From the cell containing the given text, extract its center point as (x, y) coordinate. 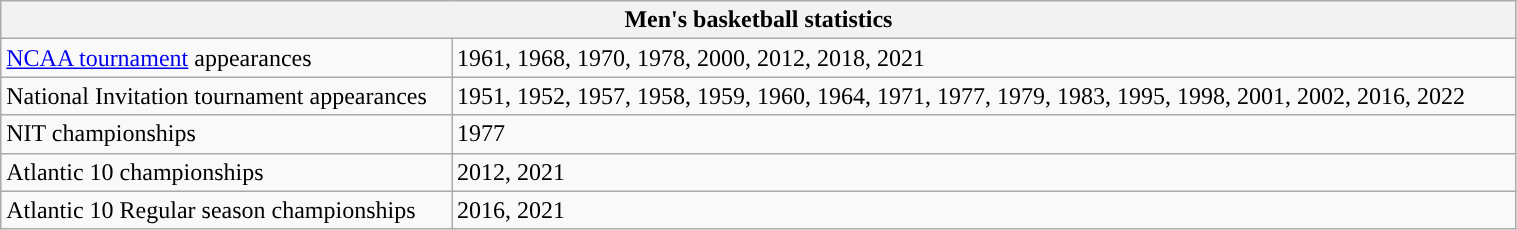
Men's basketball statistics (758, 20)
NCAA tournament appearances (226, 58)
Atlantic 10 Regular season championships (226, 210)
1977 (984, 134)
NIT championships (226, 134)
1951, 1952, 1957, 1958, 1959, 1960, 1964, 1971, 1977, 1979, 1983, 1995, 1998, 2001, 2002, 2016, 2022 (984, 96)
Atlantic 10 championships (226, 172)
2012, 2021 (984, 172)
National Invitation tournament appearances (226, 96)
1961, 1968, 1970, 1978, 2000, 2012, 2018, 2021 (984, 58)
2016, 2021 (984, 210)
